Locate the cell with the specified text and output its (x, y) center coordinate. 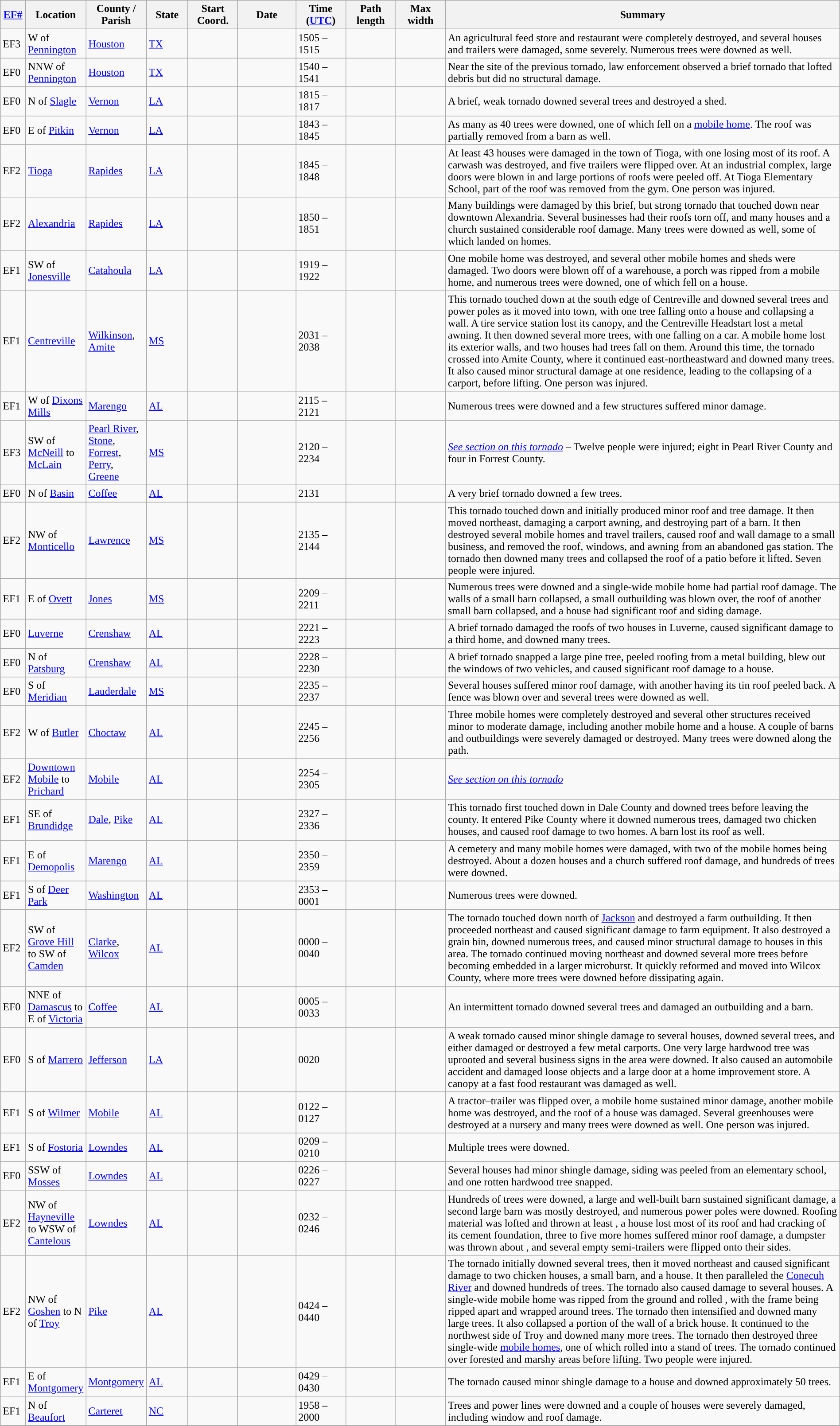
SE of Brundidge (55, 820)
Choctaw (116, 732)
Multiple trees were downed. (642, 1147)
1919 – 1922 (321, 270)
NW of Monticello (55, 540)
SSW of Mosses (55, 1176)
NW of Goshen to N of Troy (55, 1312)
As many as 40 trees were downed, one of which fell on a mobile home. The roof was partially removed from a barn as well. (642, 130)
E of Montgomery (55, 1383)
W of Pennington (55, 43)
0232 – 0246 (321, 1223)
N of Beaufort (55, 1411)
SW of Grove Hill to SW of Camden (55, 948)
Montgomery (116, 1383)
Tioga (55, 171)
2235 – 2237 (321, 691)
0000 – 0040 (321, 948)
0020 (321, 1060)
A brief, weak tornado downed several trees and destroyed a shed. (642, 101)
An intermittent tornado downed several trees and damaged an outbuilding and a barn. (642, 1007)
0122 – 0127 (321, 1112)
1505 – 1515 (321, 43)
N of Slagle (55, 101)
1540 – 1541 (321, 73)
2221 – 2223 (321, 634)
S of Marrero (55, 1060)
Time (UTC) (321, 15)
Dale, Pike (116, 820)
The tornado caused minor shingle damage to a house and downed approximately 50 trees. (642, 1383)
2131 (321, 493)
2245 – 2256 (321, 732)
1815 – 1817 (321, 101)
Numerous trees were downed. (642, 895)
Clarke, Wilcox (116, 948)
Max width (420, 15)
0005 – 0033 (321, 1007)
Wilkinson, Amite (116, 341)
Carteret (116, 1411)
S of Deer Park (55, 895)
NNE of Damascus to E of Victoria (55, 1007)
Start Coord. (213, 15)
1843 – 1845 (321, 130)
NW of Hayneville to WSW of Cantelous (55, 1223)
0226 – 0227 (321, 1176)
Jones (116, 599)
E of Demopolis (55, 861)
N of Patsburg (55, 663)
W of Butler (55, 732)
0209 – 0210 (321, 1147)
EF# (13, 15)
Pike (116, 1312)
1845 – 1848 (321, 171)
Washington (116, 895)
Lawrence (116, 540)
2327 – 2336 (321, 820)
2120 – 2234 (321, 452)
E of Ovett (55, 599)
1850 – 1851 (321, 223)
Several houses had minor shingle damage, siding was peeled from an elementary school, and one rotten hardwood tree snapped. (642, 1176)
2115 – 2121 (321, 406)
See section on this tornado (642, 779)
2228 – 2230 (321, 663)
NNW of Pennington (55, 73)
E of Pitkin (55, 130)
Summary (642, 15)
Luverne (55, 634)
2353 – 0001 (321, 895)
State (167, 15)
2350 – 2359 (321, 861)
0429 – 0430 (321, 1383)
Catahoula (116, 270)
Alexandria (55, 223)
SW of Jonesville (55, 270)
2209 – 2211 (321, 599)
Jefferson (116, 1060)
A brief tornado damaged the roofs of two houses in Luverne, caused significant damage to a third home, and downed many trees. (642, 634)
S of Meridian (55, 691)
2135 – 2144 (321, 540)
0424 – 0440 (321, 1312)
2031 – 2038 (321, 341)
Downtown Mobile to Prichard (55, 779)
Path length (370, 15)
Location (55, 15)
County / Parish (116, 15)
W of Dixons Mills (55, 406)
Pearl River, Stone, Forrest, Perry, Greene (116, 452)
Trees and power lines were downed and a couple of houses were severely damaged, including window and roof damage. (642, 1411)
Numerous trees were downed and a few structures suffered minor damage. (642, 406)
Centreville (55, 341)
S of Fostoria (55, 1147)
A very brief tornado downed a few trees. (642, 493)
Lauderdale (116, 691)
NC (167, 1411)
See section on this tornado – Twelve people were injured; eight in Pearl River County and four in Forrest County. (642, 452)
S of Wilmer (55, 1112)
2254 – 2305 (321, 779)
Date (267, 15)
N of Basin (55, 493)
SW of McNeill to McLain (55, 452)
1958 – 2000 (321, 1411)
Near the site of the previous tornado, law enforcement observed a brief tornado that lofted debris but did no structural damage. (642, 73)
